Search for the cell housing the specified text and yield its (X, Y) center coordinate. 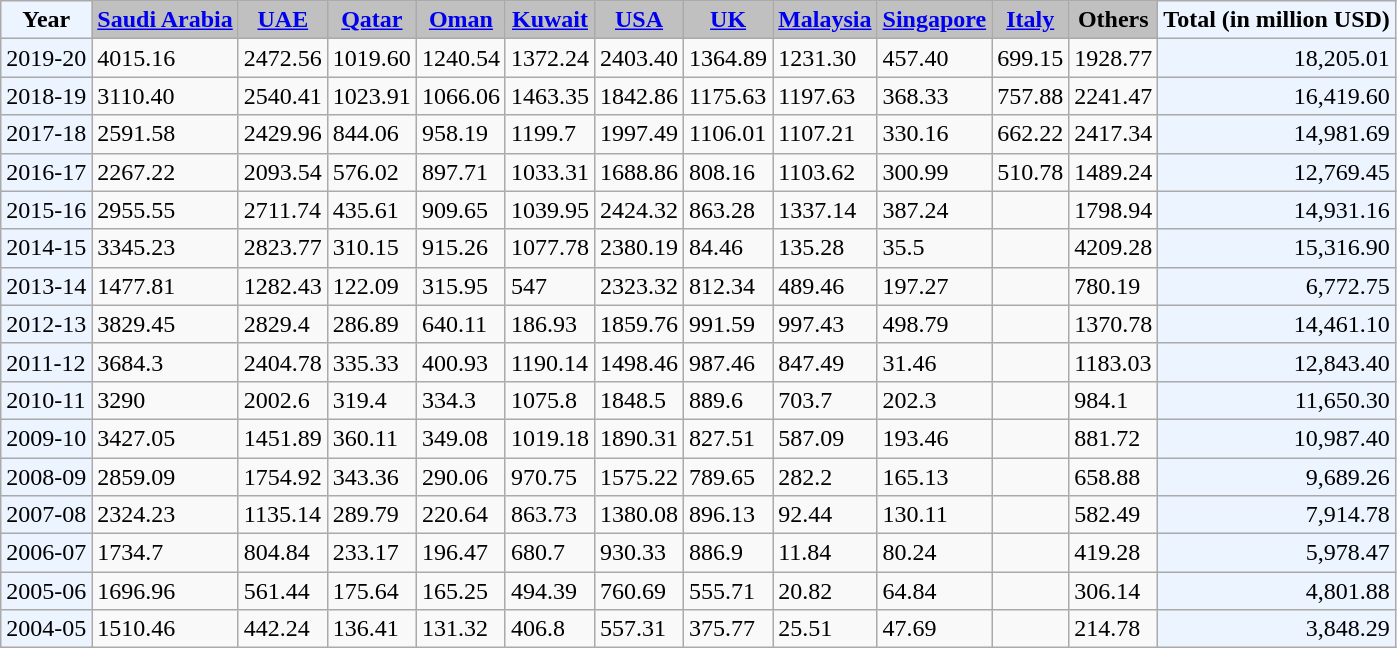
1023.91 (372, 96)
2011-12 (46, 362)
360.11 (372, 438)
984.1 (1114, 400)
375.77 (728, 629)
555.71 (728, 591)
1734.7 (165, 553)
122.09 (372, 286)
12,769.45 (1277, 172)
3345.23 (165, 248)
130.11 (934, 515)
1463.35 (550, 96)
400.93 (460, 362)
310.15 (372, 248)
4015.16 (165, 58)
136.41 (372, 629)
220.64 (460, 515)
1107.21 (825, 134)
2005-06 (46, 591)
547 (550, 286)
233.17 (372, 553)
193.46 (934, 438)
31.46 (934, 362)
1498.46 (640, 362)
1039.95 (550, 210)
1848.5 (640, 400)
4,801.88 (1277, 591)
175.64 (372, 591)
Qatar (372, 20)
196.47 (460, 553)
1106.01 (728, 134)
2829.4 (282, 324)
1190.14 (550, 362)
2403.40 (640, 58)
11,650.30 (1277, 400)
315.95 (460, 286)
457.40 (934, 58)
3427.05 (165, 438)
1183.03 (1114, 362)
847.49 (825, 362)
20.82 (825, 591)
10,987.40 (1277, 438)
349.08 (460, 438)
2540.41 (282, 96)
419.28 (1114, 553)
3,848.29 (1277, 629)
2241.47 (1114, 96)
USA (640, 20)
12,843.40 (1277, 362)
Kuwait (550, 20)
896.13 (728, 515)
335.33 (372, 362)
812.34 (728, 286)
2404.78 (282, 362)
2016-17 (46, 172)
2472.56 (282, 58)
897.71 (460, 172)
1240.54 (460, 58)
2093.54 (282, 172)
1075.8 (550, 400)
286.89 (372, 324)
Italy (1030, 20)
4209.28 (1114, 248)
2018-19 (46, 96)
2004-05 (46, 629)
282.2 (825, 477)
2009-10 (46, 438)
11.84 (825, 553)
863.73 (550, 515)
2010-11 (46, 400)
47.69 (934, 629)
64.84 (934, 591)
1197.63 (825, 96)
863.28 (728, 210)
2823.77 (282, 248)
1370.78 (1114, 324)
498.79 (934, 324)
1019.18 (550, 438)
2859.09 (165, 477)
1077.78 (550, 248)
2006-07 (46, 553)
Others (1114, 20)
406.8 (550, 629)
2007-08 (46, 515)
576.02 (372, 172)
14,461.10 (1277, 324)
494.39 (550, 591)
2591.58 (165, 134)
343.36 (372, 477)
561.44 (282, 591)
2424.32 (640, 210)
2324.23 (165, 515)
3684.3 (165, 362)
789.65 (728, 477)
Oman (460, 20)
808.16 (728, 172)
2417.34 (1114, 134)
165.25 (460, 591)
2955.55 (165, 210)
915.26 (460, 248)
991.59 (728, 324)
319.4 (372, 400)
930.33 (640, 553)
510.78 (1030, 172)
UAE (282, 20)
2019-20 (46, 58)
658.88 (1114, 477)
2013-14 (46, 286)
1451.89 (282, 438)
289.79 (372, 515)
3110.40 (165, 96)
1135.14 (282, 515)
881.72 (1114, 438)
1489.24 (1114, 172)
92.44 (825, 515)
757.88 (1030, 96)
14,931.16 (1277, 210)
958.19 (460, 134)
2323.32 (640, 286)
760.69 (640, 591)
7,914.78 (1277, 515)
2380.19 (640, 248)
186.93 (550, 324)
368.33 (934, 96)
2017-18 (46, 134)
1688.86 (640, 172)
2711.74 (282, 210)
387.24 (934, 210)
14,981.69 (1277, 134)
3290 (165, 400)
1859.76 (640, 324)
1754.92 (282, 477)
2014-15 (46, 248)
662.22 (1030, 134)
1175.63 (728, 96)
587.09 (825, 438)
582.49 (1114, 515)
987.46 (728, 362)
131.32 (460, 629)
804.84 (282, 553)
330.16 (934, 134)
1019.60 (372, 58)
1575.22 (640, 477)
1103.62 (825, 172)
1696.96 (165, 591)
3829.45 (165, 324)
1364.89 (728, 58)
Saudi Arabia (165, 20)
135.28 (825, 248)
703.7 (825, 400)
300.99 (934, 172)
214.78 (1114, 629)
1842.86 (640, 96)
844.06 (372, 134)
197.27 (934, 286)
640.11 (460, 324)
UK (728, 20)
1231.30 (825, 58)
290.06 (460, 477)
1510.46 (165, 629)
886.9 (728, 553)
80.24 (934, 553)
Total (in million USD) (1277, 20)
1477.81 (165, 286)
442.24 (282, 629)
18,205.01 (1277, 58)
165.13 (934, 477)
1199.7 (550, 134)
6,772.75 (1277, 286)
1380.08 (640, 515)
557.31 (640, 629)
1066.06 (460, 96)
997.43 (825, 324)
2267.22 (165, 172)
25.51 (825, 629)
9,689.26 (1277, 477)
35.5 (934, 248)
5,978.47 (1277, 553)
2008-09 (46, 477)
1890.31 (640, 438)
780.19 (1114, 286)
2429.96 (282, 134)
306.14 (1114, 591)
1997.49 (640, 134)
680.7 (550, 553)
889.6 (728, 400)
202.3 (934, 400)
970.75 (550, 477)
84.46 (728, 248)
16,419.60 (1277, 96)
Year (46, 20)
2002.6 (282, 400)
Malaysia (825, 20)
2015-16 (46, 210)
1033.31 (550, 172)
435.61 (372, 210)
489.46 (825, 286)
2012-13 (46, 324)
909.65 (460, 210)
1928.77 (1114, 58)
699.15 (1030, 58)
827.51 (728, 438)
15,316.90 (1277, 248)
1372.24 (550, 58)
1798.94 (1114, 210)
Singapore (934, 20)
334.3 (460, 400)
1337.14 (825, 210)
1282.43 (282, 286)
